Detect which cell encompasses the target text, then output its [x, y] center coordinate. 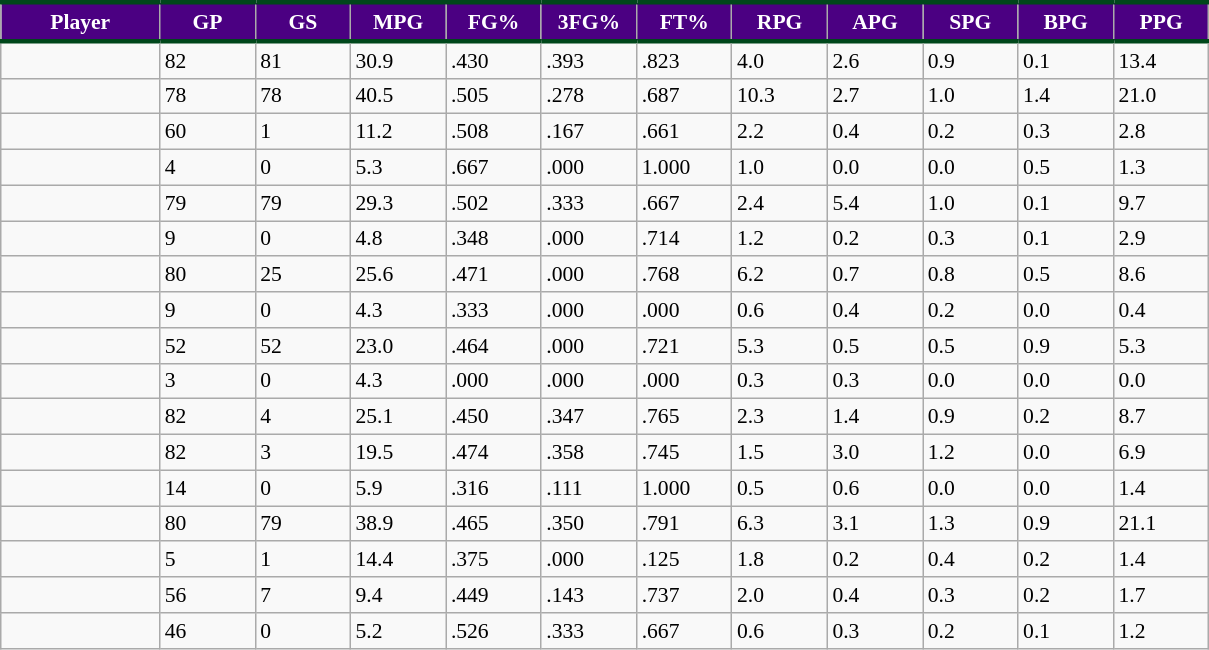
BPG [1066, 22]
1.5 [780, 453]
8.6 [1161, 275]
40.5 [398, 96]
.505 [494, 96]
21.0 [1161, 96]
2.8 [1161, 132]
46 [208, 631]
56 [208, 595]
.823 [684, 60]
.526 [494, 631]
30.9 [398, 60]
3.1 [874, 524]
.687 [684, 96]
.768 [684, 275]
2.3 [780, 417]
25 [302, 275]
21.1 [1161, 524]
.430 [494, 60]
10.3 [780, 96]
FT% [684, 22]
.348 [494, 239]
.393 [588, 60]
29.3 [398, 203]
9.7 [1161, 203]
.125 [684, 560]
.745 [684, 453]
.316 [494, 488]
14.4 [398, 560]
6.2 [780, 275]
.449 [494, 595]
11.2 [398, 132]
FG% [494, 22]
.347 [588, 417]
.358 [588, 453]
3FG% [588, 22]
.350 [588, 524]
2.6 [874, 60]
4.0 [780, 60]
.661 [684, 132]
.502 [494, 203]
.167 [588, 132]
.508 [494, 132]
.464 [494, 346]
2.7 [874, 96]
.278 [588, 96]
25.1 [398, 417]
5.9 [398, 488]
5.4 [874, 203]
GP [208, 22]
7 [302, 595]
RPG [780, 22]
0.7 [874, 275]
19.5 [398, 453]
38.9 [398, 524]
2.9 [1161, 239]
5.2 [398, 631]
2.2 [780, 132]
.791 [684, 524]
APG [874, 22]
.737 [684, 595]
.111 [588, 488]
.450 [494, 417]
.143 [588, 595]
8.7 [1161, 417]
.714 [684, 239]
1.8 [780, 560]
PPG [1161, 22]
.471 [494, 275]
MPG [398, 22]
14 [208, 488]
2.0 [780, 595]
SPG [970, 22]
23.0 [398, 346]
.465 [494, 524]
25.6 [398, 275]
0.8 [970, 275]
.721 [684, 346]
13.4 [1161, 60]
81 [302, 60]
2.4 [780, 203]
Player [80, 22]
.765 [684, 417]
.375 [494, 560]
3.0 [874, 453]
5 [208, 560]
60 [208, 132]
4.8 [398, 239]
6.9 [1161, 453]
GS [302, 22]
1.7 [1161, 595]
6.3 [780, 524]
9.4 [398, 595]
.474 [494, 453]
